Scan for the cell matching the given text and deliver its [X, Y] coordinate at center. 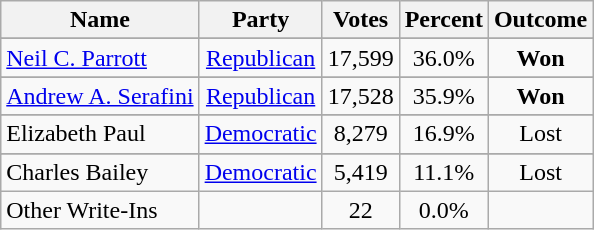
16.9% [444, 134]
Outcome [540, 20]
36.0% [444, 58]
Neil C. Parrott [100, 58]
17,528 [360, 96]
0.0% [444, 210]
Percent [444, 20]
Other Write-Ins [100, 210]
22 [360, 210]
17,599 [360, 58]
Andrew A. Serafini [100, 96]
5,419 [360, 172]
Name [100, 20]
Party [260, 20]
8,279 [360, 134]
Elizabeth Paul [100, 134]
Charles Bailey [100, 172]
Votes [360, 20]
35.9% [444, 96]
11.1% [444, 172]
